Determine the (X, Y) coordinate at the center of the cell enclosing the given text.  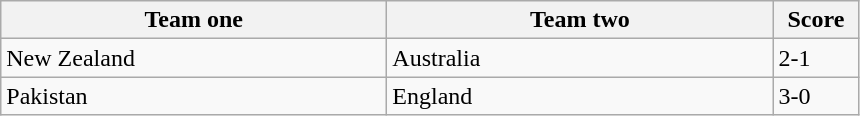
2-1 (816, 58)
Australia (580, 58)
Team one (194, 20)
England (580, 96)
Team two (580, 20)
New Zealand (194, 58)
3-0 (816, 96)
Score (816, 20)
Pakistan (194, 96)
